Identify which cell holds the provided text, then report its (X, Y) central coordinate. 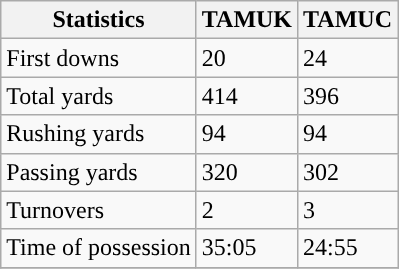
20 (246, 58)
302 (348, 172)
First downs (99, 58)
Rushing yards (99, 134)
2 (246, 210)
24:55 (348, 248)
396 (348, 96)
320 (246, 172)
Statistics (99, 20)
24 (348, 58)
Time of possession (99, 248)
Total yards (99, 96)
Turnovers (99, 210)
35:05 (246, 248)
3 (348, 210)
TAMUK (246, 20)
414 (246, 96)
TAMUC (348, 20)
Passing yards (99, 172)
